Return the [x, y] coordinate for the center point of the cell that contains the specified text.  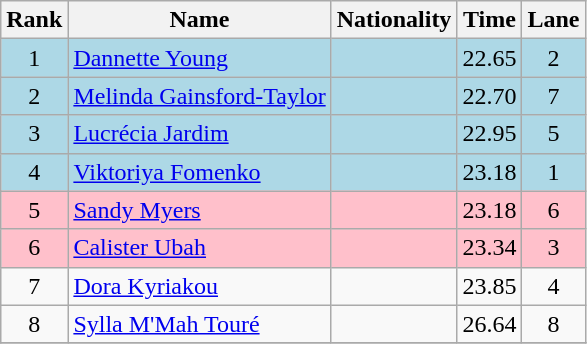
Lane [554, 20]
22.95 [490, 134]
Calister Ubah [200, 248]
22.65 [490, 58]
Dannette Young [200, 58]
Nationality [394, 20]
22.70 [490, 96]
Sandy Myers [200, 210]
23.34 [490, 248]
Lucrécia Jardim [200, 134]
Rank [34, 20]
Sylla M'Mah Touré [200, 324]
23.85 [490, 286]
Melinda Gainsford-Taylor [200, 96]
Name [200, 20]
Time [490, 20]
Dora Kyriakou [200, 286]
Viktoriya Fomenko [200, 172]
26.64 [490, 324]
